Identify which cell holds the provided text, then report its (X, Y) central coordinate. 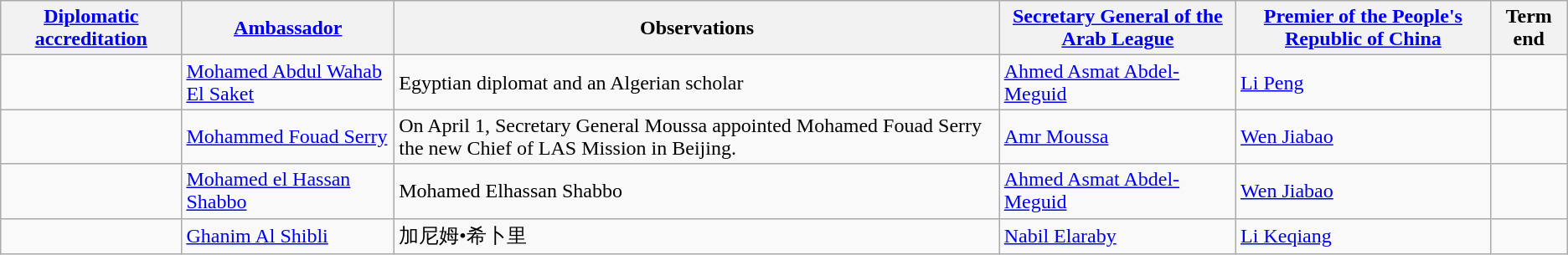
Mohamed Elhassan Shabbo (697, 191)
Observations (697, 28)
On April 1, Secretary General Moussa appointed Mohamed Fouad Serry the new Chief of LAS Mission in Beijing. (697, 137)
Amr Moussa (1117, 137)
Secretary General of the Arab League (1117, 28)
Mohamed Abdul Wahab El Saket (288, 82)
Nabil Elaraby (1117, 236)
加尼姆•希卜里 (697, 236)
Li Keqiang (1364, 236)
Ghanim Al Shibli (288, 236)
Term end (1529, 28)
Li Peng (1364, 82)
Mohamed el Hassan Shabbo (288, 191)
Egyptian diplomat and an Algerian scholar (697, 82)
Mohammed Fouad Serry (288, 137)
Premier of the People's Republic of China (1364, 28)
Diplomatic accreditation (91, 28)
Ambassador (288, 28)
